Detect which cell encompasses the target text, then output its (x, y) center coordinate. 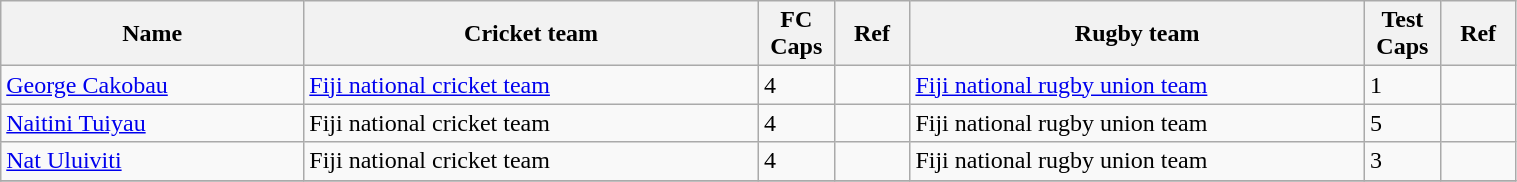
5 (1402, 123)
Name (152, 34)
Cricket team (532, 34)
Rugby team (1138, 34)
Test Caps (1402, 34)
Nat Uluiviti (152, 161)
1 (1402, 85)
3 (1402, 161)
Naitini Tuiyau (152, 123)
George Cakobau (152, 85)
FC Caps (796, 34)
